Capture the cell that displays the provided text and extract its (X, Y) central coordinate. 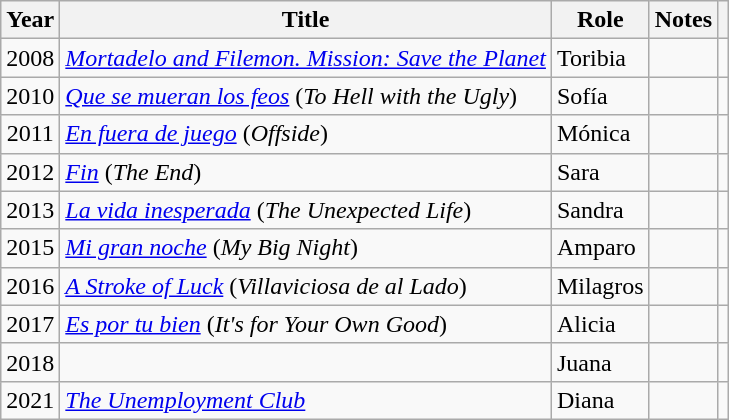
2011 (30, 134)
2015 (30, 248)
Mi gran noche (My Big Night) (306, 248)
Mónica (600, 134)
2021 (30, 400)
2018 (30, 362)
Fin (The End) (306, 172)
2012 (30, 172)
Es por tu bien (It's for Your Own Good) (306, 324)
Diana (600, 400)
The Unemployment Club (306, 400)
Year (30, 20)
Toribia (600, 58)
Juana (600, 362)
2017 (30, 324)
Notes (683, 20)
La vida inesperada (The Unexpected Life) (306, 210)
Title (306, 20)
Alicia (600, 324)
Milagros (600, 286)
2010 (30, 96)
Amparo (600, 248)
Sofía (600, 96)
2016 (30, 286)
2008 (30, 58)
2013 (30, 210)
Sara (600, 172)
En fuera de juego (Offside) (306, 134)
A Stroke of Luck (Villaviciosa de al Lado) (306, 286)
Que se mueran los feos (To Hell with the Ugly) (306, 96)
Mortadelo and Filemon. Mission: Save the Planet (306, 58)
Sandra (600, 210)
Role (600, 20)
